Search for the cell housing the specified text and yield its [X, Y] center coordinate. 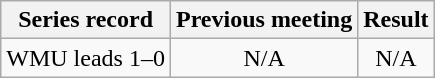
WMU leads 1–0 [86, 58]
Series record [86, 20]
Previous meeting [264, 20]
Result [396, 20]
